Output the (x, y) coordinate of the center of the cell containing the given text.  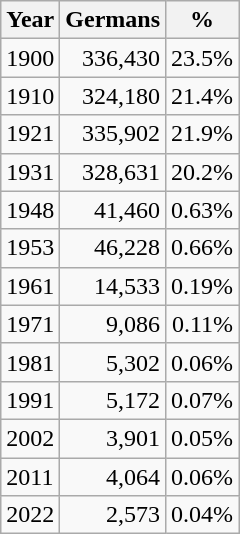
1900 (30, 58)
5,302 (113, 362)
Germans (113, 20)
335,902 (113, 134)
Year (30, 20)
1981 (30, 362)
1921 (30, 134)
% (202, 20)
0.05% (202, 438)
23.5% (202, 58)
0.11% (202, 324)
4,064 (113, 477)
1910 (30, 96)
1931 (30, 172)
46,228 (113, 248)
1953 (30, 248)
21.9% (202, 134)
0.07% (202, 400)
0.63% (202, 210)
328,631 (113, 172)
9,086 (113, 324)
21.4% (202, 96)
0.04% (202, 515)
3,901 (113, 438)
41,460 (113, 210)
2002 (30, 438)
0.66% (202, 248)
324,180 (113, 96)
1991 (30, 400)
1961 (30, 286)
2022 (30, 515)
336,430 (113, 58)
5,172 (113, 400)
2011 (30, 477)
0.19% (202, 286)
20.2% (202, 172)
1971 (30, 324)
1948 (30, 210)
2,573 (113, 515)
14,533 (113, 286)
